Return [x, y] of the center of cell containing provided text 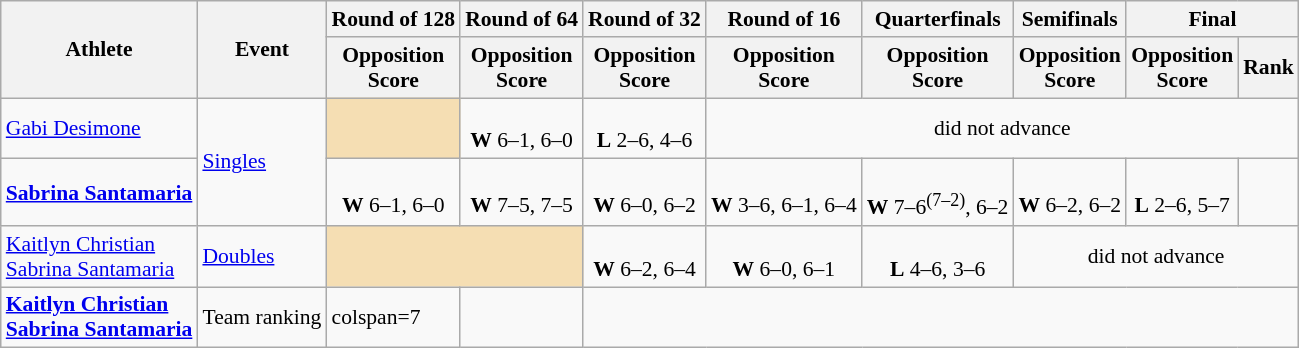
Event [262, 50]
Final [1212, 19]
Team ranking [262, 318]
W 6–2, 6–4 [644, 256]
W 6–0, 6–2 [644, 192]
Round of 32 [644, 19]
colspan=7 [393, 318]
W 6–0, 6–1 [784, 256]
W 6–2, 6–2 [1070, 192]
Round of 64 [522, 19]
Round of 128 [393, 19]
W 7–5, 7–5 [522, 192]
Singles [262, 162]
Rank [1268, 68]
Gabi Desimone [100, 128]
L 2–6, 5–7 [1182, 192]
Athlete [100, 50]
L 2–6, 4–6 [644, 128]
Round of 16 [784, 19]
Quarterfinals [938, 19]
W 7–6(7–2), 6–2 [938, 192]
Sabrina Santamaria [100, 192]
Doubles [262, 256]
W 3–6, 6–1, 6–4 [784, 192]
L 4–6, 3–6 [938, 256]
Semifinals [1070, 19]
